Extract the (X, Y) coordinate from the center of the cell holding the provided text.  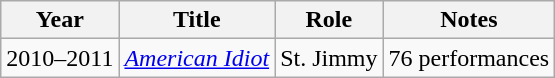
Notes (469, 20)
American Idiot (197, 58)
76 performances (469, 58)
St. Jimmy (329, 58)
2010–2011 (60, 58)
Role (329, 20)
Title (197, 20)
Year (60, 20)
